From the cell containing the given text, extract its center point as [x, y] coordinate. 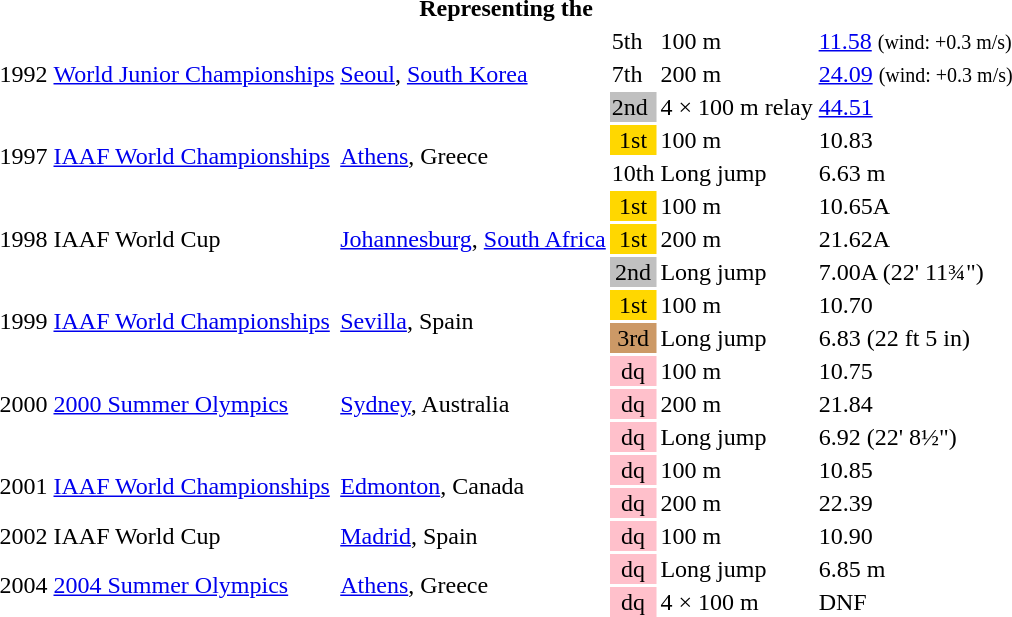
10th [633, 173]
World Junior Championships [194, 74]
5th [633, 41]
7th [633, 74]
Madrid, Spain [474, 536]
2004 Summer Olympics [194, 586]
Sydney, Australia [474, 404]
4 × 100 m [736, 602]
Edmonton, Canada [474, 486]
2000 Summer Olympics [194, 404]
4 × 100 m relay [736, 107]
3rd [633, 338]
Sevilla, Spain [474, 322]
Johannesburg, South Africa [474, 239]
Seoul, South Korea [474, 74]
